Capture the cell that displays the provided text and extract its (x, y) central coordinate. 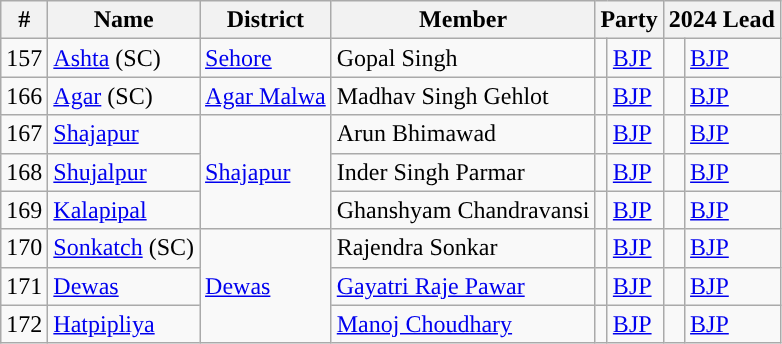
Inder Singh Parmar (463, 172)
157 (24, 58)
Gopal Singh (463, 58)
Gayatri Raje Pawar (463, 286)
170 (24, 248)
166 (24, 96)
Sehore (266, 58)
Hatpipliya (124, 324)
Shujalpur (124, 172)
Madhav Singh Gehlot (463, 96)
2024 Lead (722, 20)
Arun Bhimawad (463, 134)
Name (124, 20)
District (266, 20)
Manoj Choudhary (463, 324)
Ashta (SC) (124, 58)
Kalapipal (124, 210)
Agar Malwa (266, 96)
Member (463, 20)
Agar (SC) (124, 96)
169 (24, 210)
Sonkatch (SC) (124, 248)
Rajendra Sonkar (463, 248)
167 (24, 134)
171 (24, 286)
168 (24, 172)
# (24, 20)
172 (24, 324)
Party (629, 20)
Ghanshyam Chandravansi (463, 210)
